Locate the cell with the specified text and output its (X, Y) center coordinate. 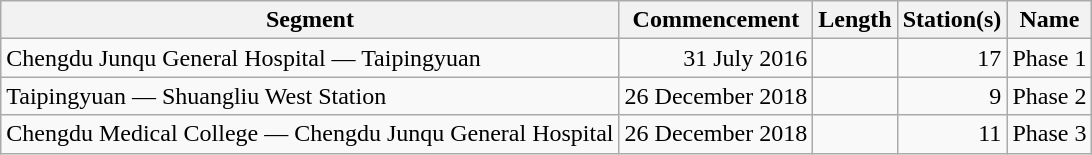
Phase 1 (1050, 58)
Segment (310, 20)
Commencement (716, 20)
Phase 2 (1050, 96)
11 (952, 134)
Chengdu Junqu General Hospital — Taipingyuan (310, 58)
9 (952, 96)
Name (1050, 20)
Taipingyuan — Shuangliu West Station (310, 96)
Station(s) (952, 20)
17 (952, 58)
31 July 2016 (716, 58)
Chengdu Medical College — Chengdu Junqu General Hospital (310, 134)
Phase 3 (1050, 134)
Length (855, 20)
